Return [x, y] of the center of cell containing provided text 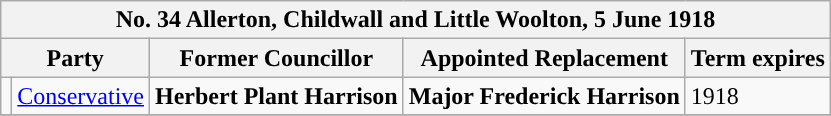
Conservative [81, 96]
Appointed Replacement [544, 58]
No. 34 Allerton, Childwall and Little Woolton, 5 June 1918 [416, 20]
Term expires [758, 58]
Former Councillor [277, 58]
Herbert Plant Harrison [277, 96]
Party [76, 58]
Major Frederick Harrison [544, 96]
1918 [758, 96]
